Detect which cell encompasses the target text, then output its [x, y] center coordinate. 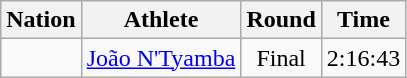
João N'Tyamba [161, 58]
Athlete [161, 20]
Time [363, 20]
Round [281, 20]
Final [281, 58]
Nation [41, 20]
2:16:43 [363, 58]
